Scan for the cell matching the given text and deliver its (x, y) coordinate at center. 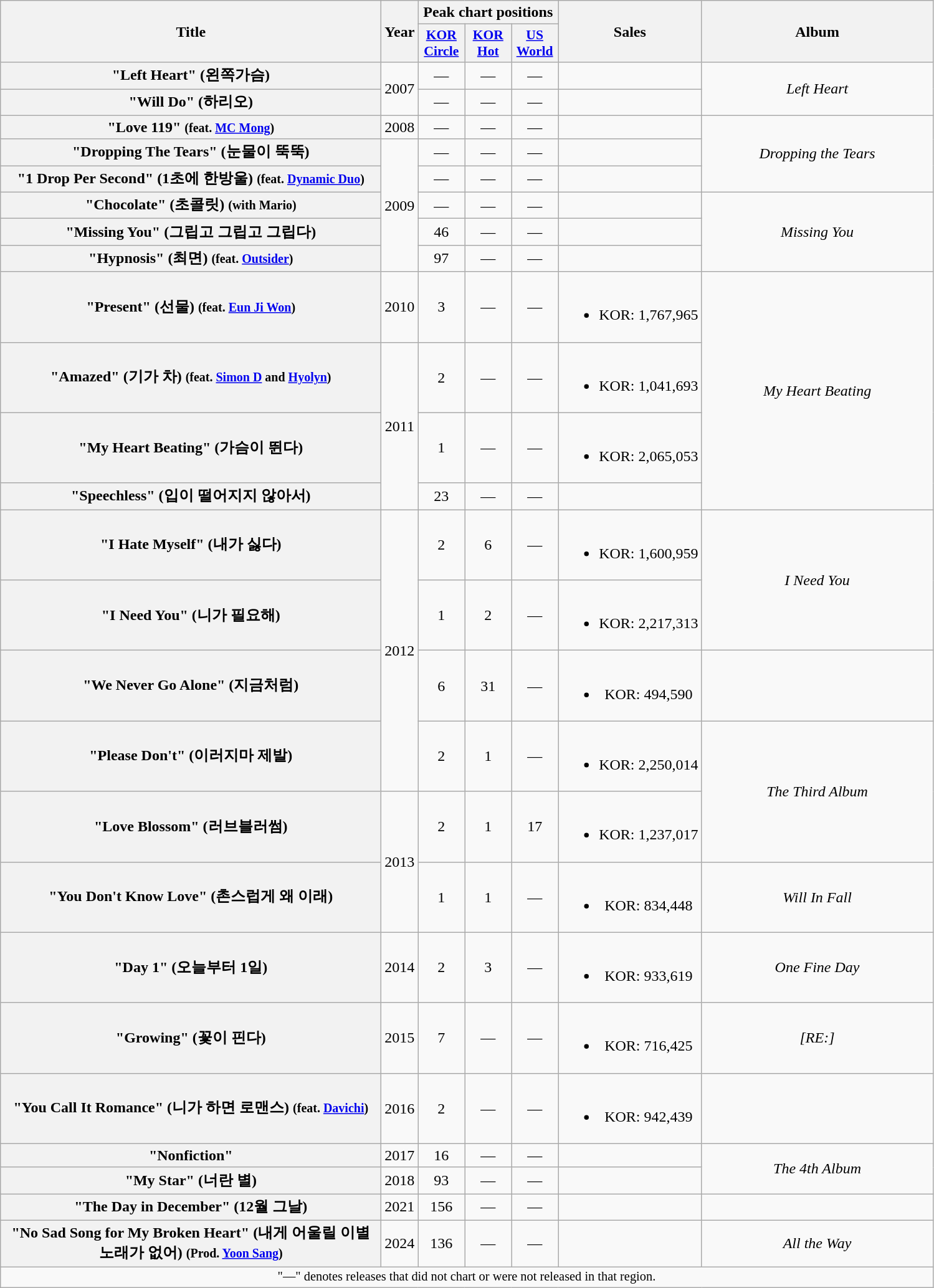
"No Sad Song for My Broken Heart" (내게 어울릴 이별 노래가 없어) (Prod. Yoon Sang) (191, 1243)
"Hypnosis" (최면) (feat. Outsider) (191, 258)
The 4th Album (817, 1169)
KOR: 1,600,959 (630, 545)
"Chocolate" (초콜릿) (with Mario) (191, 206)
I Need You (817, 580)
KOR: 1,237,017 (630, 826)
2009 (400, 206)
2015 (400, 1038)
2007 (400, 88)
"My Heart Beating" (가슴이 뛴다) (191, 447)
"Please Don't" (이러지마 제발) (191, 756)
"Missing You" (그립고 그립고 그립다) (191, 232)
"Will Do" (하리오) (191, 102)
KOR: 494,590 (630, 685)
KOR: 834,448 (630, 897)
"Dropping The Tears" (눈물이 뚝뚝) (191, 152)
Peak chart positions (488, 12)
2014 (400, 967)
KORCircle (441, 44)
KOR: 1,767,965 (630, 307)
"My Star" (너란 별) (191, 1180)
97 (441, 258)
Sales (630, 31)
[RE:] (817, 1038)
"Love Blossom" (러브블러썸) (191, 826)
KOR: 1,041,693 (630, 378)
"You Call It Romance" (니가 하면 로맨스) (feat. Davichi) (191, 1108)
Dropping the Tears (817, 153)
Year (400, 31)
136 (441, 1243)
"Left Heart" (왼쪽가슴) (191, 76)
All the Way (817, 1243)
2011 (400, 426)
KOR: 2,250,014 (630, 756)
"Growing" (꽃이 핀다) (191, 1038)
"Nonfiction" (191, 1155)
2012 (400, 651)
KOR: 933,619 (630, 967)
2013 (400, 862)
KOR: 2,065,053 (630, 447)
Missing You (817, 232)
USWorld (535, 44)
"Present" (선물) (feat. Eun Ji Won) (191, 307)
"—" denotes releases that did not chart or were not released in that region. (467, 1277)
2017 (400, 1155)
46 (441, 232)
16 (441, 1155)
KOR: 2,217,313 (630, 616)
156 (441, 1208)
"Day 1" (오늘부터 1일) (191, 967)
2016 (400, 1108)
17 (535, 826)
2008 (400, 127)
2018 (400, 1180)
"I Hate Myself" (내가 싫다) (191, 545)
2024 (400, 1243)
"Love 119" (feat. MC Mong) (191, 127)
KOR: 942,439 (630, 1108)
"The Day in December" (12월 그날) (191, 1208)
My Heart Beating (817, 391)
23 (441, 496)
Album (817, 31)
Left Heart (817, 88)
"1 Drop Per Second" (1초에 한방울) (feat. Dynamic Duo) (191, 179)
KORHot (488, 44)
7 (441, 1038)
"Amazed" (기가 차) (feat. Simon D and Hyolyn) (191, 378)
KOR: 716,425 (630, 1038)
Title (191, 31)
One Fine Day (817, 967)
"I Need You" (니가 필요해) (191, 616)
2021 (400, 1208)
"You Don't Know Love" (촌스럽게 왜 이래) (191, 897)
2010 (400, 307)
"Speechless" (입이 떨어지지 않아서) (191, 496)
"We Never Go Alone" (지금처럼) (191, 685)
Will In Fall (817, 897)
31 (488, 685)
The Third Album (817, 791)
93 (441, 1180)
